Capture the cell that displays the provided text and extract its (x, y) central coordinate. 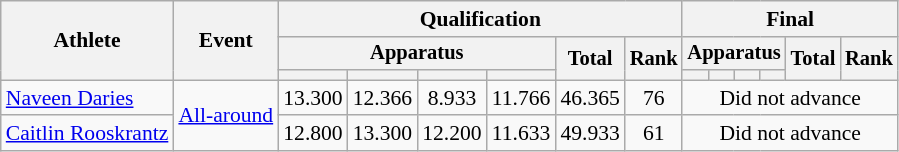
Qualification (480, 19)
All-around (226, 116)
Final (790, 19)
11.633 (522, 134)
12.366 (382, 98)
46.365 (590, 98)
12.200 (452, 134)
Athlete (88, 40)
12.800 (312, 134)
61 (654, 134)
11.766 (522, 98)
8.933 (452, 98)
Caitlin Rooskrantz (88, 134)
Naveen Daries (88, 98)
Event (226, 40)
49.933 (590, 134)
76 (654, 98)
